Determine the [x, y] coordinate at the center of the cell enclosing the given text.  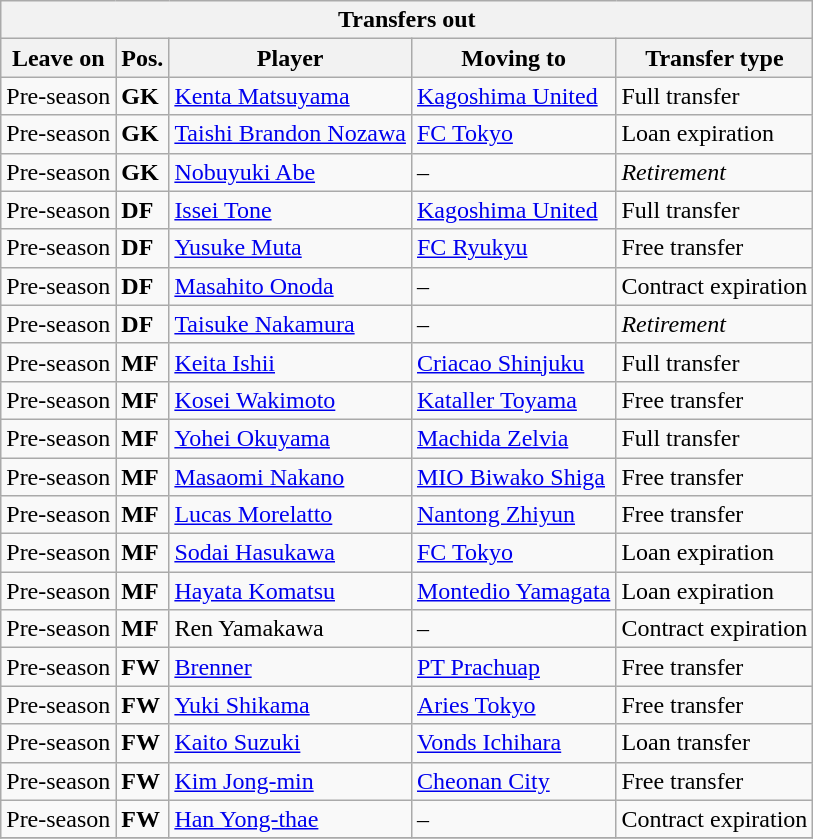
Masaomi Nakano [290, 477]
Yuki Shikama [290, 705]
Kosei Wakimoto [290, 400]
Taishi Brandon Nozawa [290, 134]
Montedio Yamagata [513, 591]
Masahito Onoda [290, 286]
Transfers out [407, 20]
Nobuyuki Abe [290, 172]
FC Ryukyu [513, 248]
Kaito Suzuki [290, 743]
Ren Yamakawa [290, 629]
Brenner [290, 667]
Taisuke Nakamura [290, 324]
Player [290, 58]
Cheonan City [513, 781]
Vonds Ichihara [513, 743]
Moving to [513, 58]
Keita Ishii [290, 362]
MIO Biwako Shiga [513, 477]
Han Yong-thae [290, 819]
Kataller Toyama [513, 400]
Issei Tone [290, 210]
Lucas Morelatto [290, 515]
PT Prachuap [513, 667]
Kim Jong-min [290, 781]
Pos. [142, 58]
Machida Zelvia [513, 438]
Hayata Komatsu [290, 591]
Transfer type [714, 58]
Sodai Hasukawa [290, 553]
Aries Tokyo [513, 705]
Leave on [58, 58]
Criacao Shinjuku [513, 362]
Yusuke Muta [290, 248]
Nantong Zhiyun [513, 515]
Kenta Matsuyama [290, 96]
Yohei Okuyama [290, 438]
Loan transfer [714, 743]
